Provide the [x, y] coordinate of the cell's center where the given text is located.  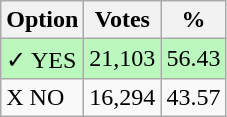
21,103 [122, 59]
✓ YES [42, 59]
Option [42, 20]
X NO [42, 97]
Votes [122, 20]
16,294 [122, 97]
56.43 [194, 59]
% [194, 20]
43.57 [194, 97]
